Provide the [X, Y] coordinate of the cell's center where the given text is located.  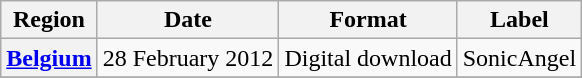
Region [49, 20]
28 February 2012 [188, 58]
Format [368, 20]
SonicAngel [519, 58]
Digital download [368, 58]
Belgium [49, 58]
Date [188, 20]
Label [519, 20]
